Locate the cell with the specified text and output its [X, Y] center coordinate. 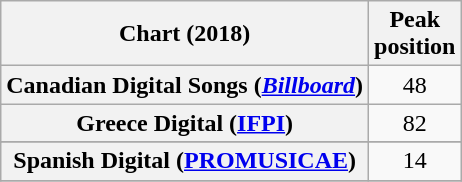
82 [415, 123]
14 [415, 161]
Chart (2018) [185, 34]
48 [415, 85]
Spanish Digital (PROMUSICAE) [185, 161]
Greece Digital (IFPI) [185, 123]
Canadian Digital Songs (Billboard) [185, 85]
Peak position [415, 34]
